Capture the cell that displays the provided text and extract its (X, Y) central coordinate. 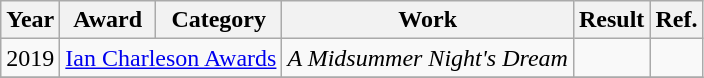
Ref. (676, 20)
Result (611, 20)
Work (428, 20)
Year (30, 20)
Award (108, 20)
A Midsummer Night's Dream (428, 58)
2019 (30, 58)
Ian Charleson Awards (171, 58)
Category (218, 20)
